Return (X, Y) of the center of cell containing provided text 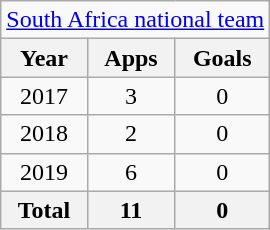
2 (131, 134)
Goals (222, 58)
Year (44, 58)
6 (131, 172)
2019 (44, 172)
South Africa national team (136, 20)
3 (131, 96)
2018 (44, 134)
Total (44, 210)
11 (131, 210)
2017 (44, 96)
Apps (131, 58)
